Locate the cell with the specified text and output its (X, Y) center coordinate. 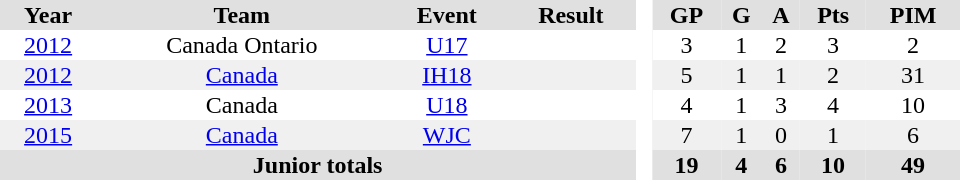
Canada Ontario (242, 45)
Junior totals (318, 165)
GP (686, 15)
49 (913, 165)
PIM (913, 15)
Event (446, 15)
5 (686, 75)
U18 (446, 105)
U17 (446, 45)
0 (781, 135)
A (781, 15)
Year (48, 15)
7 (686, 135)
19 (686, 165)
Team (242, 15)
WJC (446, 135)
2015 (48, 135)
IH18 (446, 75)
Result (570, 15)
Pts (833, 15)
2013 (48, 105)
G (742, 15)
31 (913, 75)
